Identify which cell holds the provided text, then report its [X, Y] central coordinate. 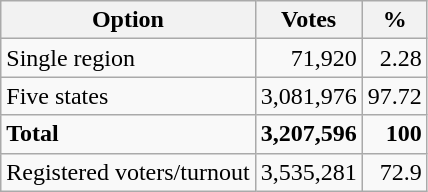
2.28 [394, 58]
Total [128, 134]
Single region [128, 58]
72.9 [394, 172]
Registered voters/turnout [128, 172]
3,535,281 [308, 172]
3,207,596 [308, 134]
71,920 [308, 58]
% [394, 20]
3,081,976 [308, 96]
97.72 [394, 96]
Votes [308, 20]
100 [394, 134]
Five states [128, 96]
Option [128, 20]
